Provide the (x, y) coordinate of the cell's center where the given text is located.  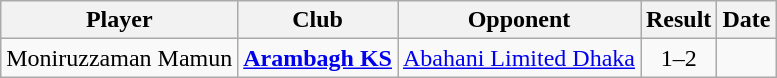
Arambagh KS (318, 58)
Opponent (520, 20)
Date (746, 20)
Player (120, 20)
Abahani Limited Dhaka (520, 58)
Moniruzzaman Mamun (120, 58)
Club (318, 20)
Result (678, 20)
1–2 (678, 58)
